Return (x, y) of the center of cell containing provided text 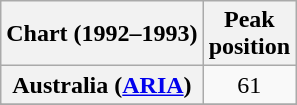
Peakposition (249, 34)
Chart (1992–1993) (102, 34)
Australia (ARIA) (102, 85)
61 (249, 85)
